Extract the (X, Y) coordinate from the center of the cell holding the provided text.  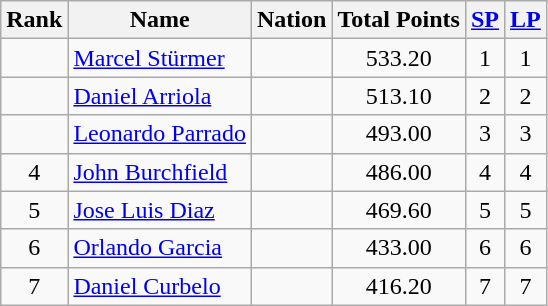
433.00 (399, 248)
469.60 (399, 210)
Total Points (399, 20)
Name (160, 20)
533.20 (399, 58)
Daniel Arriola (160, 96)
SP (484, 20)
416.20 (399, 286)
486.00 (399, 172)
Orlando Garcia (160, 248)
Marcel Stürmer (160, 58)
Rank (34, 20)
Leonardo Parrado (160, 134)
513.10 (399, 96)
LP (526, 20)
Nation (292, 20)
Daniel Curbelo (160, 286)
John Burchfield (160, 172)
493.00 (399, 134)
Jose Luis Diaz (160, 210)
